Locate the cell with the specified text and output its (x, y) center coordinate. 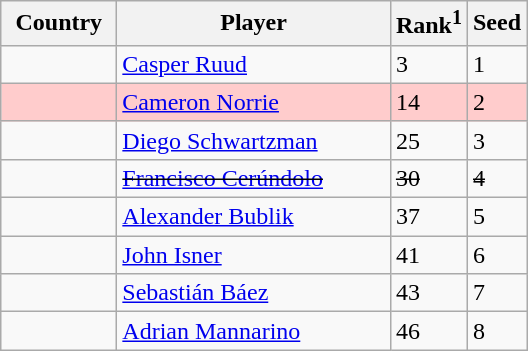
Diego Schwartzman (254, 140)
John Isner (254, 255)
Country (59, 24)
46 (428, 331)
43 (428, 293)
25 (428, 140)
4 (496, 178)
5 (496, 217)
Alexander Bublik (254, 217)
Player (254, 24)
Francisco Cerúndolo (254, 178)
Cameron Norrie (254, 102)
Casper Ruud (254, 64)
30 (428, 178)
2 (496, 102)
1 (496, 64)
37 (428, 217)
Seed (496, 24)
7 (496, 293)
6 (496, 255)
Rank1 (428, 24)
14 (428, 102)
Sebastián Báez (254, 293)
8 (496, 331)
41 (428, 255)
Adrian Mannarino (254, 331)
